From the cell containing the given text, extract its center point as (X, Y) coordinate. 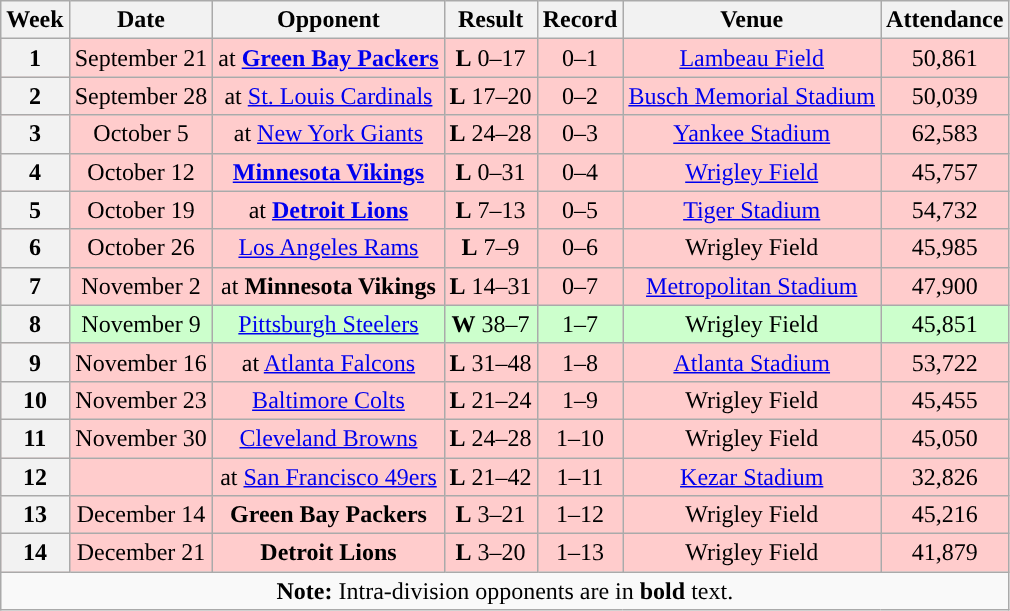
Attendance (945, 20)
L 7–13 (490, 210)
at San Francisco 49ers (328, 477)
Record (580, 20)
December 21 (141, 553)
0–6 (580, 248)
4 (35, 172)
L 3–21 (490, 515)
1–10 (580, 438)
L 17–20 (490, 96)
Detroit Lions (328, 553)
9 (35, 362)
45,455 (945, 400)
45,216 (945, 515)
Los Angeles Rams (328, 248)
45,985 (945, 248)
November 2 (141, 286)
Result (490, 20)
December 14 (141, 515)
L 0–31 (490, 172)
September 28 (141, 96)
L 3–20 (490, 553)
54,732 (945, 210)
Week (35, 20)
1 (35, 58)
Yankee Stadium (752, 134)
0–2 (580, 96)
13 (35, 515)
41,879 (945, 553)
50,861 (945, 58)
1–12 (580, 515)
Metropolitan Stadium (752, 286)
L 31–48 (490, 362)
0–4 (580, 172)
32,826 (945, 477)
7 (35, 286)
Lambeau Field (752, 58)
at St. Louis Cardinals (328, 96)
47,900 (945, 286)
Cleveland Browns (328, 438)
0–1 (580, 58)
14 (35, 553)
L 21–24 (490, 400)
Baltimore Colts (328, 400)
53,722 (945, 362)
45,757 (945, 172)
at Green Bay Packers (328, 58)
11 (35, 438)
1–13 (580, 553)
at Atlanta Falcons (328, 362)
October 19 (141, 210)
45,050 (945, 438)
Pittsburgh Steelers (328, 324)
Kezar Stadium (752, 477)
Minnesota Vikings (328, 172)
L 14–31 (490, 286)
November 16 (141, 362)
0–3 (580, 134)
1–9 (580, 400)
1–7 (580, 324)
5 (35, 210)
Date (141, 20)
Note: Intra-division opponents are in bold text. (505, 591)
6 (35, 248)
2 (35, 96)
62,583 (945, 134)
at New York Giants (328, 134)
L 21–42 (490, 477)
10 (35, 400)
October 5 (141, 134)
3 (35, 134)
L 0–17 (490, 58)
November 9 (141, 324)
1–11 (580, 477)
October 12 (141, 172)
November 23 (141, 400)
0–5 (580, 210)
Tiger Stadium (752, 210)
0–7 (580, 286)
October 26 (141, 248)
Venue (752, 20)
45,851 (945, 324)
Green Bay Packers (328, 515)
November 30 (141, 438)
Busch Memorial Stadium (752, 96)
Opponent (328, 20)
at Detroit Lions (328, 210)
50,039 (945, 96)
L 7–9 (490, 248)
1–8 (580, 362)
W 38–7 (490, 324)
September 21 (141, 58)
12 (35, 477)
at Minnesota Vikings (328, 286)
8 (35, 324)
Atlanta Stadium (752, 362)
